Pinpoint the cell where the given text exists, returning its [x, y] midpoint coordinate. 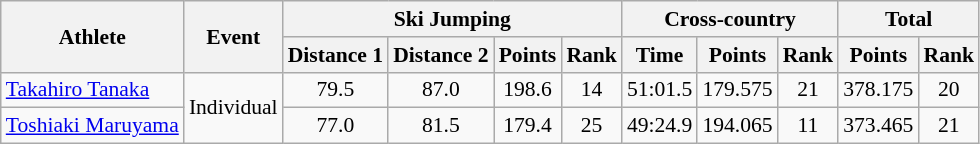
179.575 [737, 90]
179.4 [528, 126]
Toshiaki Maruyama [92, 126]
378.175 [878, 90]
Distance 2 [440, 55]
49:24.9 [660, 126]
14 [592, 90]
Event [234, 36]
Takahiro Tanaka [92, 90]
198.6 [528, 90]
79.5 [336, 90]
51:01.5 [660, 90]
81.5 [440, 126]
Ski Jumping [452, 19]
Total [908, 19]
Athlete [92, 36]
Time [660, 55]
25 [592, 126]
11 [808, 126]
194.065 [737, 126]
20 [948, 90]
77.0 [336, 126]
Individual [234, 108]
Distance 1 [336, 55]
Cross-country [730, 19]
87.0 [440, 90]
373.465 [878, 126]
